Detect which cell encompasses the target text, then output its (x, y) center coordinate. 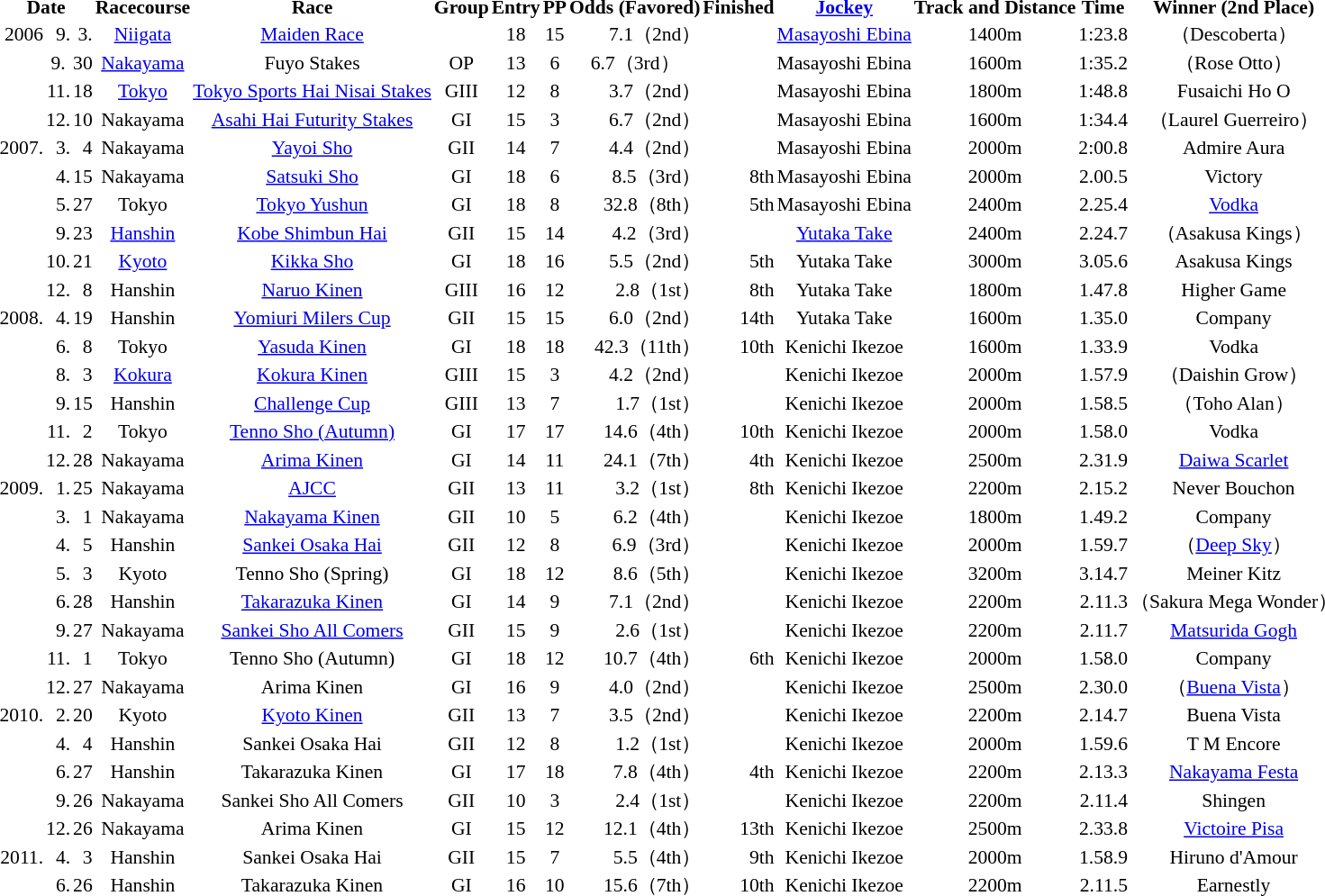
6.0（2nd） (635, 319)
3.2（1st） (635, 488)
2.25.4 (1103, 205)
3.14.7 (1103, 574)
1.58.5 (1103, 403)
Tenno Sho (Spring) (313, 574)
8.5（3rd） (635, 176)
6.7（3rd） (635, 63)
19 (83, 319)
24.1（7th） (635, 460)
4.2（2nd） (635, 375)
AJCC (313, 488)
1.7（1st） (635, 403)
7.8（4th） (635, 773)
Tokyo Yushun (313, 205)
5.5（2nd） (635, 261)
2.00.5 (1103, 176)
2:00.8 (1103, 148)
1:35.2 (1103, 63)
4.2（3rd） (635, 233)
30 (83, 63)
Fuyo Stakes (313, 63)
2.31.9 (1103, 460)
3.7（2nd） (635, 92)
23 (83, 233)
2.24.7 (1103, 233)
Maiden Race (313, 34)
21 (83, 261)
2.11.3 (1103, 602)
8. (59, 375)
25 (83, 488)
2.15.2 (1103, 488)
10. (59, 261)
2.11.7 (1103, 630)
Challenge Cup (313, 403)
1:48.8 (1103, 92)
2.6（1st） (635, 630)
1.35.0 (1103, 319)
1400m (994, 34)
13th (739, 828)
Satsuki Sho (313, 176)
1:34.4 (1103, 120)
2.11.4 (1103, 801)
Kobe Shimbun Hai (313, 233)
6th (739, 659)
1.59.6 (1103, 744)
1.2（1st） (635, 744)
3.05.6 (1103, 261)
20 (83, 715)
3000m (994, 261)
1. (59, 488)
1.49.2 (1103, 517)
2.14.7 (1103, 715)
6.7（2nd） (635, 120)
Tokyo Sports Hai Nisai Stakes (313, 92)
1.59.7 (1103, 546)
2.4（1st） (635, 801)
4.0（2nd） (635, 687)
3200m (994, 574)
Yayoi Sho (313, 148)
32.8（8th） (635, 205)
42.3（11th） (635, 347)
Kyoto Kinen (313, 715)
2.33.8 (1103, 828)
12.1（4th） (635, 828)
8.6（5th） (635, 574)
1:23.8 (1103, 34)
Asahi Hai Futurity Stakes (313, 120)
Yasuda Kinen (313, 347)
Niigata (142, 34)
6.2（4th） (635, 517)
2.8（1st） (635, 290)
2 (83, 432)
Yomiuri Milers Cup (313, 319)
14.6（4th） (635, 432)
1.47.8 (1103, 290)
4.4（2nd） (635, 148)
2. (59, 715)
1.33.9 (1103, 347)
1.57.9 (1103, 375)
10.7（4th） (635, 659)
3.5（2nd） (635, 715)
Naruo Kinen (313, 290)
9th (739, 857)
Kokura (142, 375)
1.58.9 (1103, 857)
OP (461, 63)
2.13.3 (1103, 773)
Kikka Sho (313, 261)
5.5（4th） (635, 857)
Kokura Kinen (313, 375)
6.9（3rd） (635, 546)
14th (739, 319)
Nakayama Kinen (313, 517)
2.30.0 (1103, 687)
